Identify which cell holds the provided text, then report its (X, Y) central coordinate. 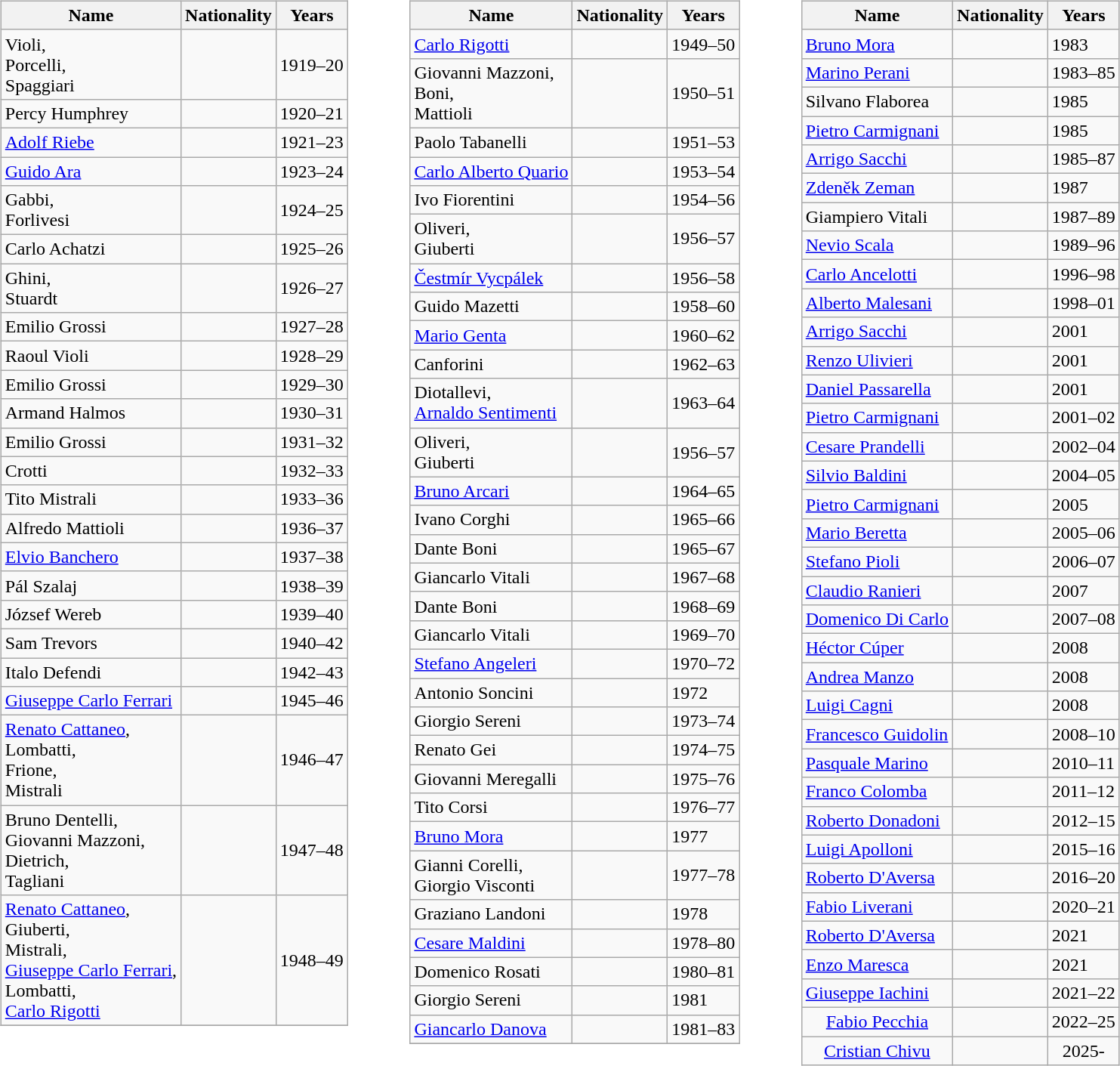
1951–53 (704, 142)
Antonio Soncini (491, 693)
Silvio Baldini (877, 475)
2004–05 (1083, 475)
Daniel Passarella (877, 389)
Gabbi, Forlivesi (91, 210)
József Wereb (91, 614)
1927–28 (311, 327)
Pál Szalaj (91, 586)
Renato Gei (491, 750)
1968–69 (704, 606)
1932–33 (311, 471)
1920–21 (311, 113)
1949–50 (704, 44)
Ivano Corghi (491, 520)
1965–66 (704, 520)
2005 (1083, 504)
1964–65 (704, 491)
1926–27 (311, 289)
1919–20 (311, 64)
1969–70 (704, 635)
Fabio Pecchia (877, 1021)
Silvano Flaborea (877, 101)
1981–83 (704, 1029)
1938–39 (311, 586)
Italo Defendi (91, 672)
1963–64 (704, 403)
2006–07 (1083, 561)
Fabio Liverani (877, 907)
1973–74 (704, 721)
Luigi Apolloni (877, 849)
Cristian Chivu (877, 1051)
Giancarlo Danova (491, 1029)
1958–60 (704, 307)
Carlo Achatzi (91, 249)
Crotti (91, 471)
Tito Mistrali (91, 499)
Renato Cattaneo, Giuberti, Mistrali, Giuseppe Carlo Ferrari, Lombatti, Carlo Rigotti (91, 961)
1996–98 (1083, 274)
1998–01 (1083, 303)
Francesco Guidolin (877, 734)
Percy Humphrey (91, 113)
Adolf Riebe (91, 142)
Marino Perani (877, 73)
Franco Colomba (877, 792)
Canforini (491, 364)
1983 (1083, 44)
1942–43 (311, 672)
1965–67 (704, 548)
2007–08 (1083, 620)
1970–72 (704, 663)
1956–58 (704, 278)
2012–15 (1083, 820)
Guido Ara (91, 171)
1983–85 (1083, 73)
1923–24 (311, 171)
Pasquale Marino (877, 763)
Alberto Malesani (877, 303)
2022–25 (1083, 1021)
2007 (1083, 590)
1948–49 (311, 961)
Bruno Arcari (491, 491)
Carlo Ancelotti (877, 274)
1981 (704, 1000)
Héctor Cúper (877, 648)
1929–30 (311, 385)
1933–36 (311, 499)
Claudio Ranieri (877, 590)
Giampiero Vitali (877, 217)
1967–68 (704, 577)
2005–06 (1083, 533)
Čestmír Vycpálek (491, 278)
1947–48 (311, 851)
1946–47 (311, 760)
2016–20 (1083, 878)
Carlo Rigotti (491, 44)
1950–51 (704, 93)
2001–02 (1083, 418)
Mario Beretta (877, 533)
1976–77 (704, 808)
Cesare Maldini (491, 943)
Domenico Di Carlo (877, 620)
1989–96 (1083, 246)
1980–81 (704, 972)
2010–11 (1083, 763)
1977 (704, 836)
1924–25 (311, 210)
Mario Genta (491, 335)
Roberto Donadoni (877, 820)
1975–76 (704, 779)
Armand Halmos (91, 413)
Graziano Landoni (491, 914)
Violi, Porcelli, Spaggiari (91, 64)
2021–22 (1083, 993)
2015–16 (1083, 849)
Ivo Fiorentini (491, 200)
1978 (704, 914)
Zdeněk Zeman (877, 188)
1928–29 (311, 356)
Bruno Dentelli, Giovanni Mazzoni, Dietrich, Tagliani (91, 851)
1977–78 (704, 875)
Cesare Prandelli (877, 446)
1925–26 (311, 249)
1937–38 (311, 557)
2002–04 (1083, 446)
1939–40 (311, 614)
Enzo Maresca (877, 964)
Giuseppe Iachini (877, 993)
Luigi Cagni (877, 706)
Paolo Tabanelli (491, 142)
2011–12 (1083, 792)
Stefano Pioli (877, 561)
Giuseppe Carlo Ferrari (91, 701)
1985–87 (1083, 159)
Domenico Rosati (491, 972)
1987 (1083, 188)
1930–31 (311, 413)
Alfredo Mattioli (91, 528)
Andrea Manzo (877, 677)
1960–62 (704, 335)
2008–10 (1083, 734)
Elvio Banchero (91, 557)
1987–89 (1083, 217)
Giovanni Mazzoni, Boni, Mattioli (491, 93)
1962–63 (704, 364)
1954–56 (704, 200)
Renato Cattaneo, Lombatti, Frione, Mistrali (91, 760)
1978–80 (704, 943)
Gianni Corelli, Giorgio Visconti (491, 875)
Carlo Alberto Quario (491, 171)
Tito Corsi (491, 808)
Sam Trevors (91, 643)
1972 (704, 693)
1936–37 (311, 528)
Ghini, Stuardt (91, 289)
Renzo Ulivieri (877, 360)
1953–54 (704, 171)
Raoul Violi (91, 356)
Giovanni Meregalli (491, 779)
1974–75 (704, 750)
1945–46 (311, 701)
Diotallevi, Arnaldo Sentimenti (491, 403)
Nevio Scala (877, 246)
Stefano Angeleri (491, 663)
2025- (1083, 1051)
2020–21 (1083, 907)
1931–32 (311, 442)
1921–23 (311, 142)
Guido Mazetti (491, 307)
1940–42 (311, 643)
